Detect which cell encompasses the target text, then output its [x, y] center coordinate. 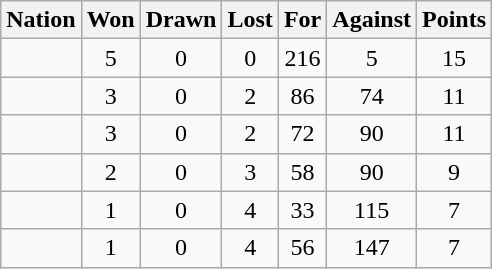
147 [372, 248]
Drawn [181, 20]
9 [454, 172]
15 [454, 58]
Points [454, 20]
Against [372, 20]
33 [302, 210]
216 [302, 58]
56 [302, 248]
74 [372, 96]
For [302, 20]
Won [110, 20]
58 [302, 172]
115 [372, 210]
Nation [41, 20]
Lost [250, 20]
86 [302, 96]
72 [302, 134]
